For the text-containing cell, return its midpoint in (X, Y) coordinate format. 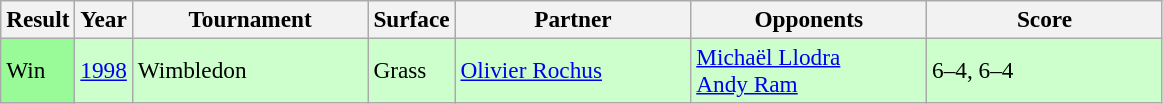
Opponents (809, 19)
6–4, 6–4 (1045, 70)
Wimbledon (250, 70)
Partner (573, 19)
Michaël Llodra Andy Ram (809, 70)
Tournament (250, 19)
Year (104, 19)
Olivier Rochus (573, 70)
Result (38, 19)
Score (1045, 19)
Grass (412, 70)
Win (38, 70)
1998 (104, 70)
Surface (412, 19)
